Search for the cell housing the specified text and yield its (x, y) center coordinate. 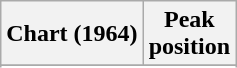
Peakposition (189, 34)
Chart (1964) (72, 34)
